Output the [X, Y] coordinate of the center of the cell containing the given text.  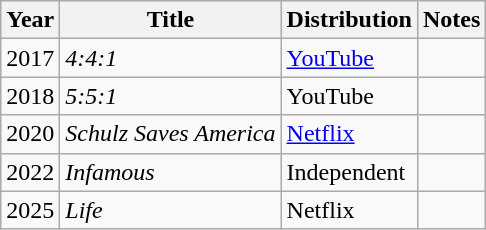
Distribution [349, 20]
Infamous [170, 172]
4:4:1 [170, 58]
2020 [30, 134]
2018 [30, 96]
Notes [451, 20]
Year [30, 20]
Life [170, 210]
2025 [30, 210]
5:5:1 [170, 96]
Title [170, 20]
2022 [30, 172]
Independent [349, 172]
Schulz Saves America [170, 134]
2017 [30, 58]
